Return the (x, y) coordinate for the center point of the cell that contains the specified text.  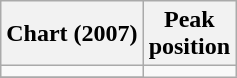
Chart (2007) (72, 34)
Peakposition (189, 34)
